Find where the given text appears and provide that cell's center as [x, y] coordinate. 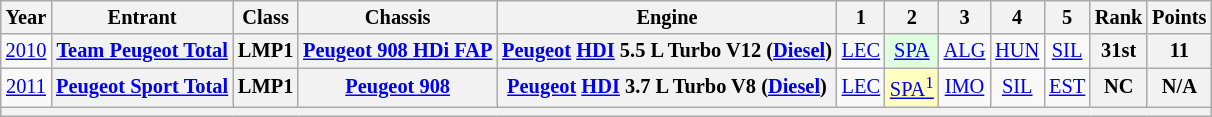
5 [1067, 17]
1 [861, 17]
Year [26, 17]
HUN [1017, 51]
Entrant [142, 17]
NC [1118, 88]
31st [1118, 51]
IMO [965, 88]
2010 [26, 51]
Peugeot HDI 5.5 L Turbo V12 (Diesel) [667, 51]
Rank [1118, 17]
Peugeot HDI 3.7 L Turbo V8 (Diesel) [667, 88]
Class [266, 17]
ALG [965, 51]
EST [1067, 88]
Peugeot 908 [398, 88]
Chassis [398, 17]
4 [1017, 17]
N/A [1179, 88]
11 [1179, 51]
Points [1179, 17]
Engine [667, 17]
Peugeot 908 HDi FAP [398, 51]
SPA1 [912, 88]
2011 [26, 88]
Peugeot Sport Total [142, 88]
2 [912, 17]
3 [965, 17]
SPA [912, 51]
Team Peugeot Total [142, 51]
